Capture the cell that displays the provided text and extract its [X, Y] central coordinate. 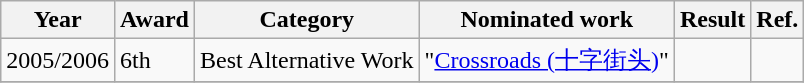
Best Alternative Work [306, 60]
2005/2006 [58, 60]
Year [58, 20]
Award [154, 20]
"Crossroads (十字街头)" [546, 60]
Category [306, 20]
Result [712, 20]
Ref. [778, 20]
Nominated work [546, 20]
6th [154, 60]
